Output the [x, y] coordinate of the center of the cell containing the given text.  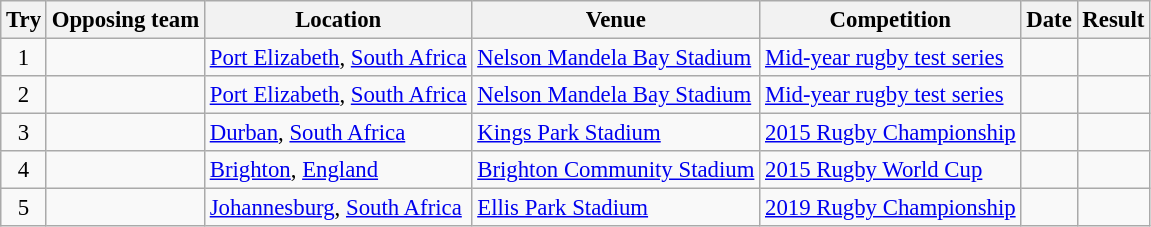
2015 Rugby World Cup [890, 170]
Brighton Community Stadium [616, 170]
3 [24, 133]
Durban, South Africa [338, 133]
Competition [890, 20]
Opposing team [125, 20]
Brighton, England [338, 170]
Kings Park Stadium [616, 133]
Result [1114, 20]
Date [1049, 20]
2015 Rugby Championship [890, 133]
Location [338, 20]
5 [24, 208]
1 [24, 58]
4 [24, 170]
Venue [616, 20]
Try [24, 20]
Johannesburg, South Africa [338, 208]
2019 Rugby Championship [890, 208]
Ellis Park Stadium [616, 208]
2 [24, 95]
